Extract the (x, y) coordinate from the center of the cell holding the provided text.  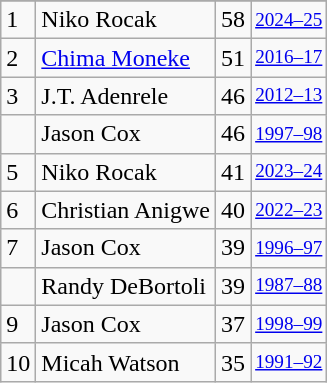
1997–98 (289, 134)
7 (18, 248)
51 (234, 58)
1 (18, 20)
35 (234, 362)
Christian Anigwe (126, 210)
2 (18, 58)
40 (234, 210)
Micah Watson (126, 362)
2023–24 (289, 172)
37 (234, 324)
41 (234, 172)
2022–23 (289, 210)
2016–17 (289, 58)
3 (18, 96)
1991–92 (289, 362)
J.T. Adenrele (126, 96)
5 (18, 172)
1998–99 (289, 324)
Randy DeBortoli (126, 286)
9 (18, 324)
6 (18, 210)
10 (18, 362)
1996–97 (289, 248)
Chima Moneke (126, 58)
1987–88 (289, 286)
2024–25 (289, 20)
2012–13 (289, 96)
58 (234, 20)
